Capture the cell that displays the provided text and extract its [x, y] central coordinate. 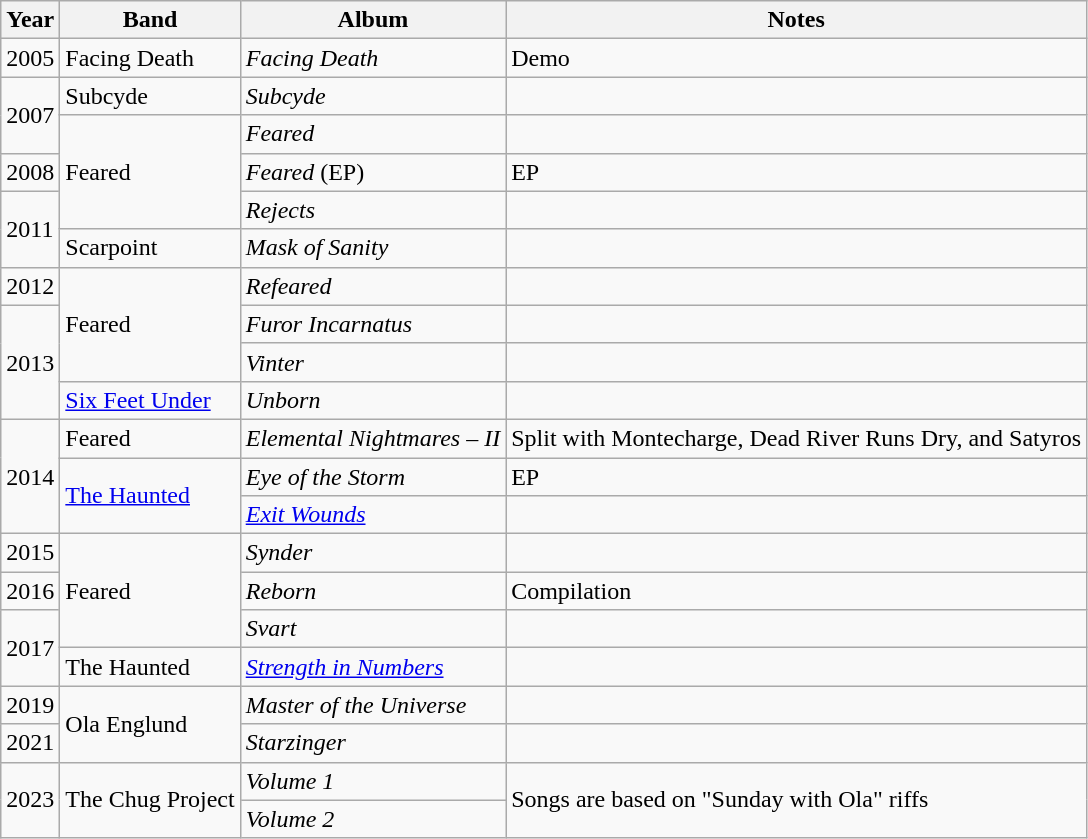
Mask of Sanity [372, 248]
2017 [30, 648]
2005 [30, 58]
2014 [30, 476]
Starzinger [372, 743]
Vinter [372, 362]
Scarpoint [150, 248]
Album [372, 20]
2011 [30, 229]
2012 [30, 286]
Demo [796, 58]
Reborn [372, 591]
2023 [30, 800]
The Chug Project [150, 800]
Volume 1 [372, 781]
Eye of the Storm [372, 477]
Unborn [372, 400]
2019 [30, 705]
Svart [372, 629]
Strength in Numbers [372, 667]
2007 [30, 115]
Notes [796, 20]
Exit Wounds [372, 515]
Ola Englund [150, 724]
2008 [30, 172]
Volume 2 [372, 819]
Synder [372, 553]
Split with Montecharge, Dead River Runs Dry, and Satyros [796, 438]
Rejects [372, 210]
Refeared [372, 286]
2016 [30, 591]
2013 [30, 362]
Furor Incarnatus [372, 324]
2021 [30, 743]
Elemental Nightmares – II [372, 438]
Master of the Universe [372, 705]
Band [150, 20]
Six Feet Under [150, 400]
2015 [30, 553]
Year [30, 20]
Songs are based on "Sunday with Ola" riffs [796, 800]
Feared (EP) [372, 172]
Compilation [796, 591]
